Determine the (x, y) coordinate at the center of the cell enclosing the given text.  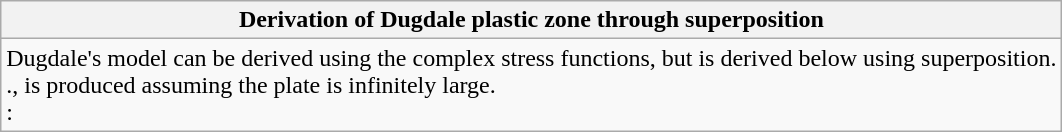
Derivation of Dugdale plastic zone through superposition (532, 20)
